Search for the cell housing the specified text and yield its [x, y] center coordinate. 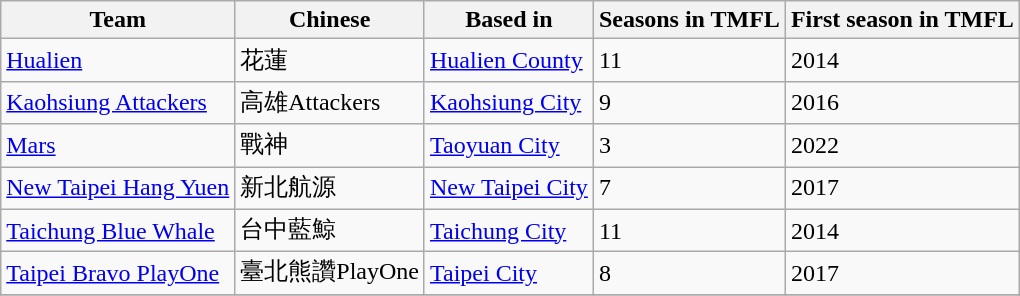
戰神 [330, 146]
新北航源 [330, 188]
2022 [902, 146]
臺北熊讚PlayOne [330, 274]
Team [118, 20]
Kaohsiung Attackers [118, 102]
New Taipei Hang Yuen [118, 188]
Kaohsiung City [508, 102]
3 [689, 146]
Taipei City [508, 274]
First season in TMFL [902, 20]
New Taipei City [508, 188]
8 [689, 274]
Hualien [118, 60]
Taipei Bravo PlayOne [118, 274]
Hualien County [508, 60]
Taichung Blue Whale [118, 230]
Taichung City [508, 230]
Taoyuan City [508, 146]
Chinese [330, 20]
9 [689, 102]
2016 [902, 102]
7 [689, 188]
Mars [118, 146]
Seasons in TMFL [689, 20]
高雄Attackers [330, 102]
台中藍鯨 [330, 230]
Based in [508, 20]
花蓮 [330, 60]
